Return the (x, y) coordinate for the center point of the cell that contains the specified text.  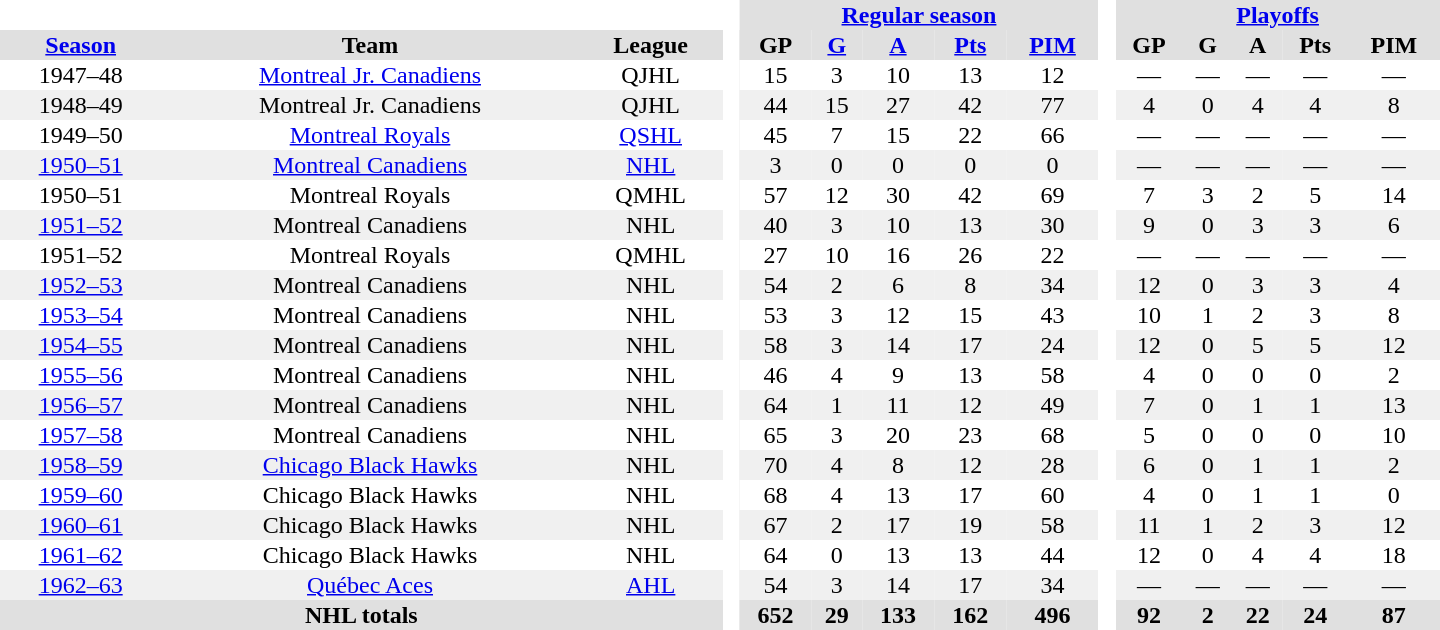
Team (370, 45)
69 (1052, 195)
1954–55 (80, 345)
16 (898, 255)
1959–60 (80, 495)
87 (1394, 615)
18 (1394, 555)
19 (970, 525)
652 (775, 615)
AHL (651, 585)
66 (1052, 135)
Season (80, 45)
1956–57 (80, 405)
Playoffs (1278, 15)
53 (775, 315)
NHL totals (362, 615)
29 (837, 615)
496 (1052, 615)
1949–50 (80, 135)
1960–61 (80, 525)
20 (898, 435)
1953–54 (80, 315)
1962–63 (80, 585)
49 (1052, 405)
43 (1052, 315)
28 (1052, 465)
Regular season (918, 15)
QSHL (651, 135)
70 (775, 465)
92 (1148, 615)
77 (1052, 105)
162 (970, 615)
League (651, 45)
40 (775, 225)
1958–59 (80, 465)
45 (775, 135)
Québec Aces (370, 585)
1952–53 (80, 285)
1955–56 (80, 375)
1947–48 (80, 75)
67 (775, 525)
57 (775, 195)
1957–58 (80, 435)
1948–49 (80, 105)
60 (1052, 495)
23 (970, 435)
1961–62 (80, 555)
46 (775, 375)
26 (970, 255)
65 (775, 435)
133 (898, 615)
